Determine the (X, Y) coordinate at the center of the cell enclosing the given text.  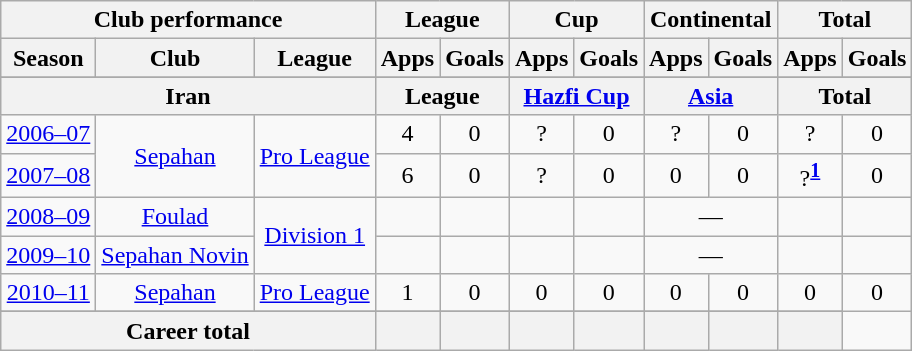
4 (407, 134)
Club (175, 58)
2007–08 (48, 176)
2006–07 (48, 134)
Career total (188, 331)
Asia (711, 96)
2008–09 (48, 217)
Hazfi Cup (576, 96)
Iran (188, 96)
1 (407, 293)
Continental (711, 20)
Club performance (188, 20)
2009–10 (48, 255)
2010–11 (48, 293)
6 (407, 176)
Sepahan Novin (175, 255)
Cup (576, 20)
Division 1 (314, 236)
?1 (810, 176)
Foulad (175, 217)
Season (48, 58)
